Return the [X, Y] coordinate for the center point of the cell that contains the specified text.  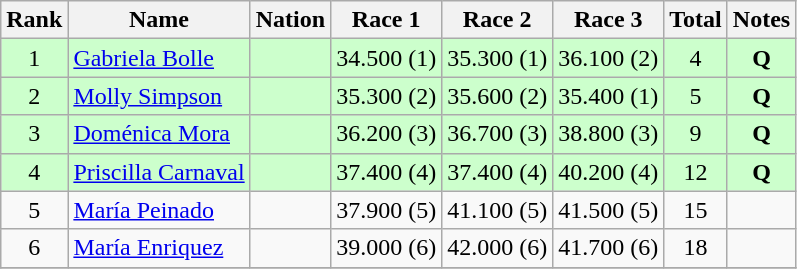
34.500 (1) [386, 58]
Nation [290, 20]
2 [34, 96]
1 [34, 58]
9 [696, 134]
Notes [761, 20]
41.100 (5) [498, 210]
15 [696, 210]
3 [34, 134]
36.200 (3) [386, 134]
38.800 (3) [608, 134]
Doménica Mora [159, 134]
35.300 (2) [386, 96]
39.000 (6) [386, 248]
36.700 (3) [498, 134]
Molly Simpson [159, 96]
Race 1 [386, 20]
Name [159, 20]
Priscilla Carnaval [159, 172]
Gabriela Bolle [159, 58]
42.000 (6) [498, 248]
María Peinado [159, 210]
Total [696, 20]
35.300 (1) [498, 58]
36.100 (2) [608, 58]
35.400 (1) [608, 96]
Race 2 [498, 20]
12 [696, 172]
35.600 (2) [498, 96]
Rank [34, 20]
41.700 (6) [608, 248]
Race 3 [608, 20]
40.200 (4) [608, 172]
37.900 (5) [386, 210]
18 [696, 248]
6 [34, 248]
41.500 (5) [608, 210]
María Enriquez [159, 248]
